Provide the [x, y] coordinate of the cell's center where the given text is located.  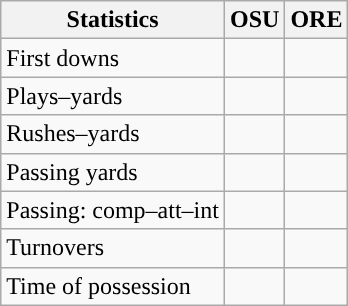
Statistics [113, 20]
First downs [113, 58]
Turnovers [113, 248]
ORE [316, 20]
Passing: comp–att–int [113, 210]
Plays–yards [113, 96]
Passing yards [113, 172]
Time of possession [113, 286]
Rushes–yards [113, 134]
OSU [254, 20]
